Output the [X, Y] coordinate of the center of the cell containing the given text.  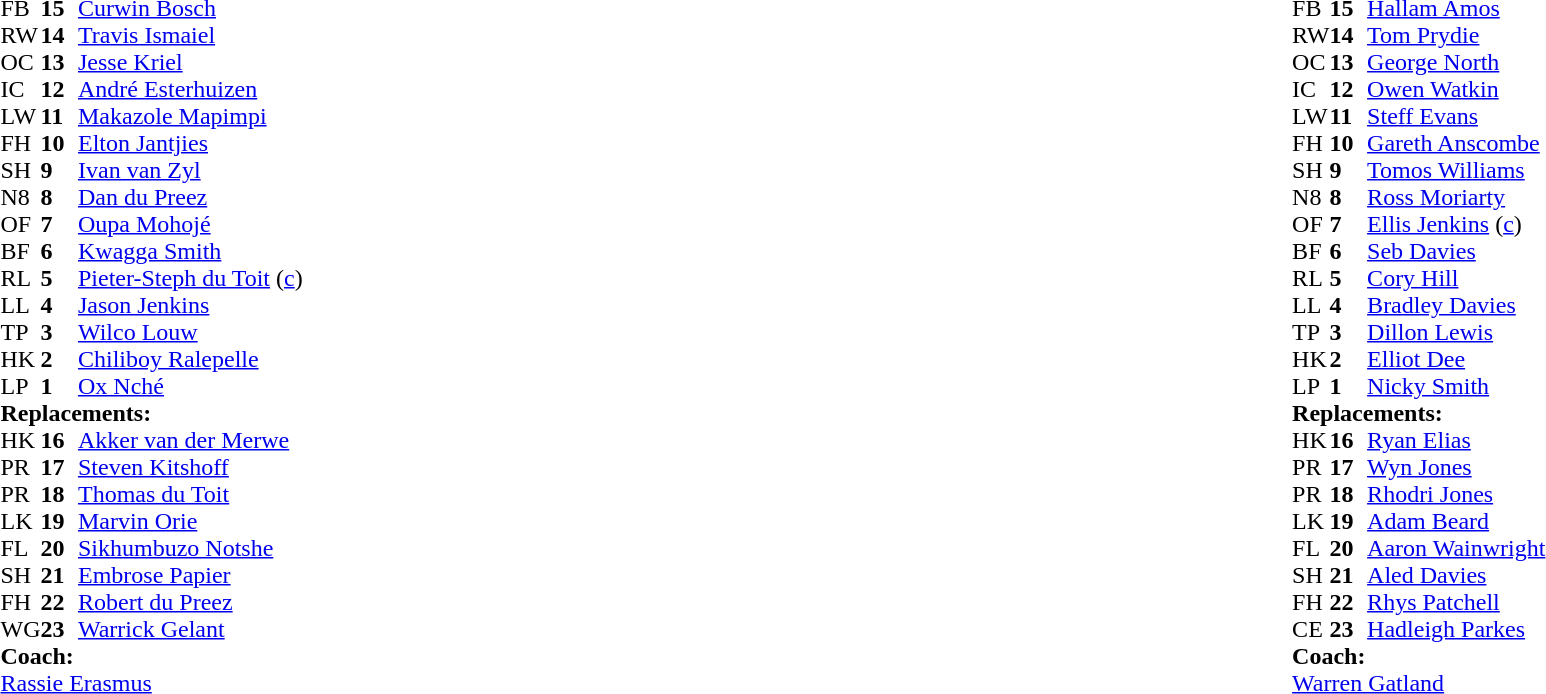
Adam Beard [1456, 522]
Ox Nché [190, 386]
Rhodri Jones [1456, 494]
Tomos Williams [1456, 170]
Makazole Mapimpi [190, 116]
Jason Jenkins [190, 306]
Cory Hill [1456, 278]
Tom Prydie [1456, 36]
Nicky Smith [1456, 386]
André Esterhuizen [190, 90]
Ellis Jenkins (c) [1456, 224]
Steff Evans [1456, 116]
Travis Ismaiel [190, 36]
Embrose Papier [190, 576]
Bradley Davies [1456, 306]
Seb Davies [1456, 252]
Steven Kitshoff [190, 468]
Akker van der Merwe [190, 440]
Elliot Dee [1456, 360]
George North [1456, 62]
Aaron Wainwright [1456, 548]
Sikhumbuzo Notshe [190, 548]
Aled Davies [1456, 576]
Thomas du Toit [190, 494]
Wilco Louw [190, 332]
Warrick Gelant [190, 630]
Marvin Orie [190, 522]
Gareth Anscombe [1456, 144]
Dillon Lewis [1456, 332]
Elton Jantjies [190, 144]
Rhys Patchell [1456, 602]
Kwagga Smith [190, 252]
Ivan van Zyl [190, 170]
WG [20, 630]
Owen Watkin [1456, 90]
Chiliboy Ralepelle [190, 360]
Ryan Elias [1456, 440]
Robert du Preez [190, 602]
Dan du Preez [190, 198]
Ross Moriarty [1456, 198]
Wyn Jones [1456, 468]
Jesse Kriel [190, 62]
CE [1311, 630]
Pieter-Steph du Toit (c) [190, 278]
Hadleigh Parkes [1456, 630]
Oupa Mohojé [190, 224]
